Search for the cell housing the specified text and yield its [X, Y] center coordinate. 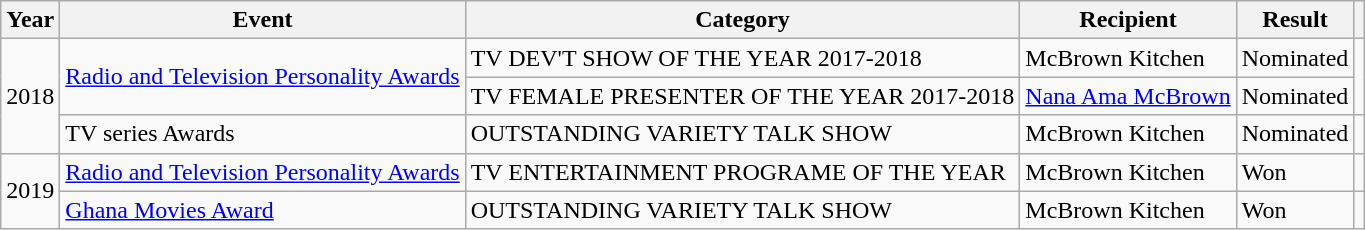
2019 [30, 191]
Result [1295, 20]
TV DEV'T SHOW OF THE YEAR 2017-2018 [742, 58]
TV ENTERTAINMENT PROGRAME OF THE YEAR [742, 172]
TV FEMALE PRESENTER OF THE YEAR 2017-2018 [742, 96]
Category [742, 20]
2018 [30, 96]
Ghana Movies Award [262, 210]
Recipient [1128, 20]
Year [30, 20]
Nana Ama McBrown [1128, 96]
Event [262, 20]
TV series Awards [262, 134]
